From the cell containing the given text, extract its center point as [X, Y] coordinate. 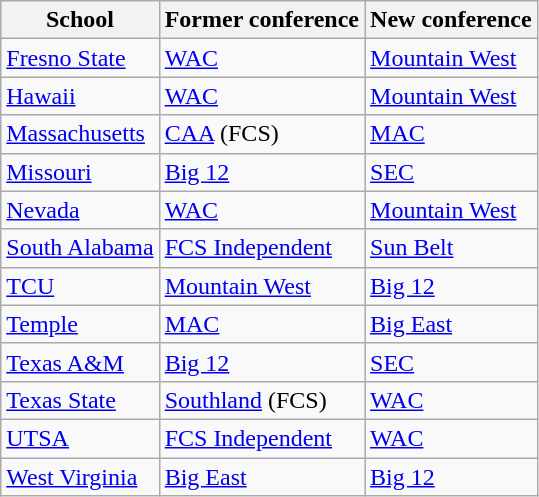
Hawaii [80, 96]
TCU [80, 286]
School [80, 20]
South Alabama [80, 248]
Massachusetts [80, 134]
New conference [452, 20]
Nevada [80, 210]
Texas State [80, 400]
Sun Belt [452, 248]
Texas A&M [80, 362]
Former conference [262, 20]
Southland (FCS) [262, 400]
UTSA [80, 438]
Temple [80, 324]
CAA (FCS) [262, 134]
Fresno State [80, 58]
Missouri [80, 172]
West Virginia [80, 477]
